Pinpoint the cell where the given text exists, returning its (x, y) midpoint coordinate. 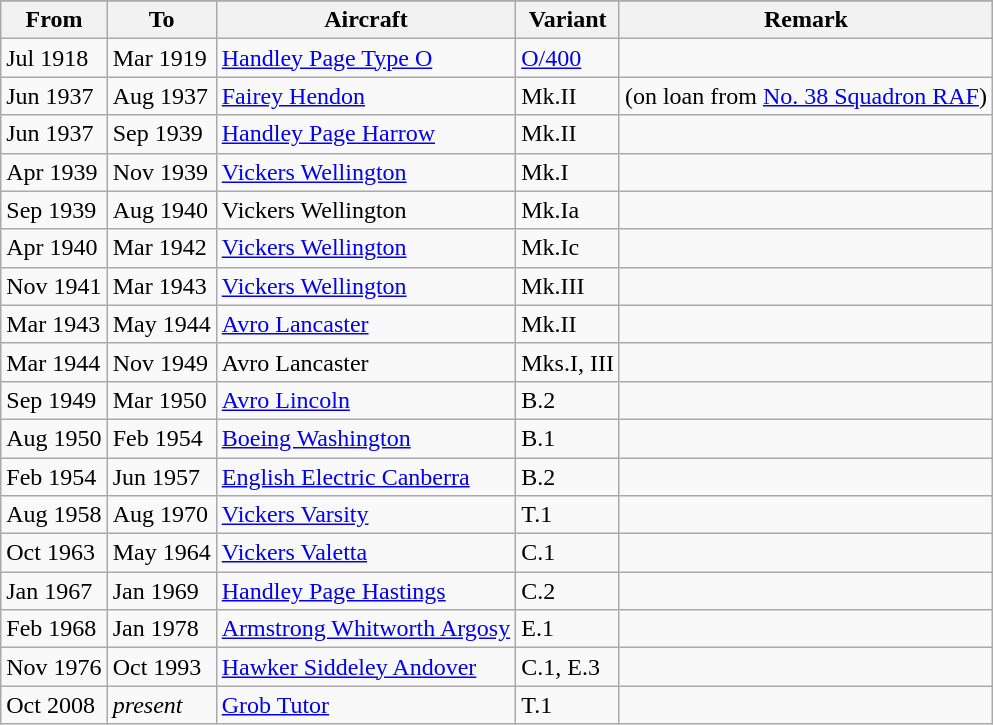
Jul 1918 (54, 58)
Jan 1967 (54, 591)
Mks.I, III (568, 362)
E.1 (568, 629)
C.2 (568, 591)
Mar 1919 (162, 58)
Grob Tutor (366, 705)
Jun 1957 (162, 477)
Mar 1942 (162, 248)
From (54, 20)
Armstrong Whitworth Argosy (366, 629)
Mk.III (568, 286)
Handley Page Harrow (366, 134)
Sep 1949 (54, 400)
Handley Page Hastings (366, 591)
Vickers Varsity (366, 515)
Aug 1950 (54, 438)
Mk.Ic (568, 248)
Apr 1939 (54, 172)
Remark (806, 20)
Aug 1970 (162, 515)
May 1964 (162, 553)
Mk.Ia (568, 210)
Mk.I (568, 172)
Aug 1940 (162, 210)
Mar 1944 (54, 362)
Boeing Washington (366, 438)
Nov 1941 (54, 286)
Feb 1968 (54, 629)
Vickers Valetta (366, 553)
Oct 1993 (162, 667)
Apr 1940 (54, 248)
To (162, 20)
Aug 1937 (162, 96)
Aircraft (366, 20)
Jan 1978 (162, 629)
Nov 1949 (162, 362)
Mar 1950 (162, 400)
Hawker Siddeley Andover (366, 667)
Variant (568, 20)
O/400 (568, 58)
Oct 1963 (54, 553)
Nov 1939 (162, 172)
English Electric Canberra (366, 477)
Avro Lincoln (366, 400)
Jan 1969 (162, 591)
Nov 1976 (54, 667)
Fairey Hendon (366, 96)
present (162, 705)
Aug 1958 (54, 515)
(on loan from No. 38 Squadron RAF) (806, 96)
Oct 2008 (54, 705)
May 1944 (162, 324)
Handley Page Type O (366, 58)
C.1, E.3 (568, 667)
C.1 (568, 553)
B.1 (568, 438)
